Pinpoint the cell where the given text exists, returning its (x, y) midpoint coordinate. 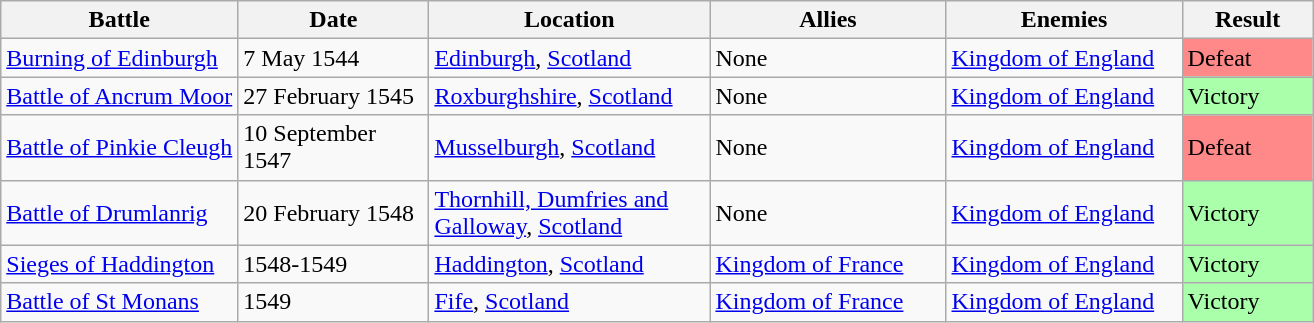
27 February 1545 (334, 96)
10 September 1547 (334, 148)
Battle (120, 20)
7 May 1544 (334, 58)
Location (570, 20)
Roxburghshire, Scotland (570, 96)
Allies (828, 20)
1549 (334, 302)
Battle of St Monans (120, 302)
Enemies (1064, 20)
Result (1248, 20)
20 February 1548 (334, 212)
Battle of Pinkie Cleugh (120, 148)
Sieges of Haddington (120, 264)
Haddington, Scotland (570, 264)
Musselburgh, Scotland (570, 148)
Date (334, 20)
Thornhill, Dumfries and Galloway, Scotland (570, 212)
Edinburgh, Scotland (570, 58)
Burning of Edinburgh (120, 58)
Battle of Drumlanrig (120, 212)
Battle of Ancrum Moor (120, 96)
1548-1549 (334, 264)
Fife, Scotland (570, 302)
